Determine the (x, y) coordinate at the center of the cell enclosing the given text.  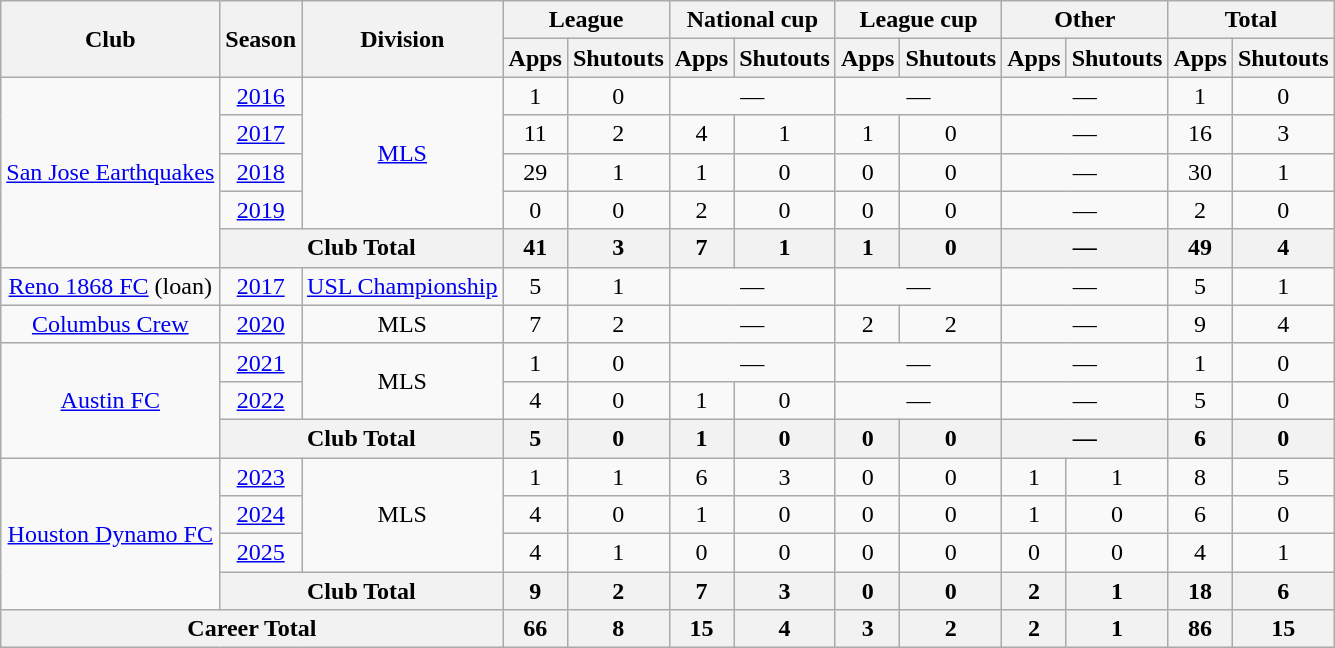
11 (535, 134)
Club (110, 39)
Total (1251, 20)
2021 (261, 362)
18 (1200, 591)
2025 (261, 553)
Austin FC (110, 400)
2024 (261, 515)
National cup (752, 20)
Division (403, 39)
Reno 1868 FC (loan) (110, 286)
Columbus Crew (110, 324)
2023 (261, 477)
League cup (918, 20)
Other (1085, 20)
41 (535, 248)
66 (535, 629)
Season (261, 39)
2019 (261, 210)
League (586, 20)
49 (1200, 248)
2018 (261, 172)
16 (1200, 134)
86 (1200, 629)
San Jose Earthquakes (110, 172)
Career Total (252, 629)
2022 (261, 400)
30 (1200, 172)
USL Championship (403, 286)
29 (535, 172)
2020 (261, 324)
2016 (261, 96)
Houston Dynamo FC (110, 534)
